Locate the cell with the specified text and output its (X, Y) center coordinate. 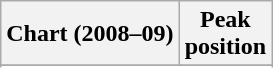
Peakposition (225, 34)
Chart (2008–09) (90, 34)
